Capture the cell that displays the provided text and extract its [X, Y] central coordinate. 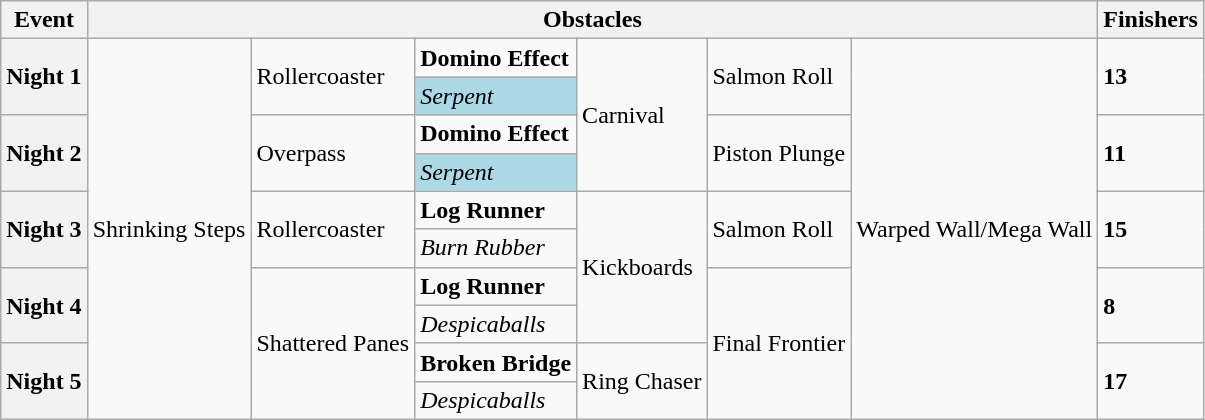
Night 1 [44, 77]
Burn Rubber [496, 248]
8 [1151, 305]
Ring Chaser [642, 381]
Overpass [333, 153]
Event [44, 20]
Shattered Panes [333, 343]
Warped Wall/Mega Wall [974, 230]
Night 2 [44, 153]
Piston Plunge [779, 153]
Shrinking Steps [169, 230]
15 [1151, 229]
11 [1151, 153]
Obstacles [592, 20]
Broken Bridge [496, 362]
17 [1151, 381]
Night 4 [44, 305]
Carnival [642, 115]
Night 5 [44, 381]
Final Frontier [779, 343]
Night 3 [44, 229]
13 [1151, 77]
Finishers [1151, 20]
Kickboards [642, 267]
